Search for the cell housing the specified text and yield its (x, y) center coordinate. 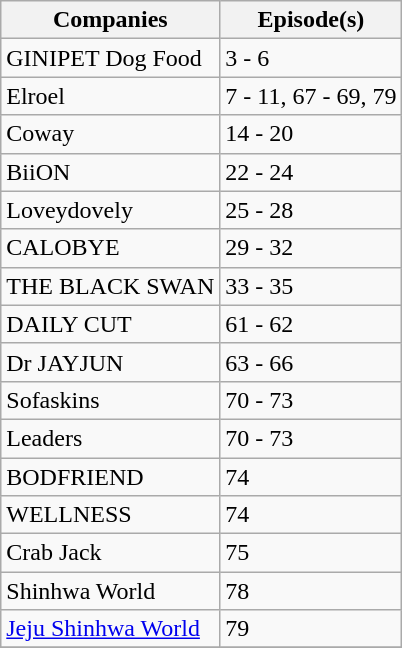
BODFRIEND (110, 477)
14 - 20 (311, 134)
22 - 24 (311, 172)
25 - 28 (311, 210)
WELLNESS (110, 515)
Sofaskins (110, 400)
3 - 6 (311, 58)
CALOBYE (110, 248)
THE BLACK SWAN (110, 286)
75 (311, 553)
Dr JAYJUN (110, 362)
61 - 62 (311, 324)
DAILY CUT (110, 324)
Leaders (110, 438)
Crab Jack (110, 553)
78 (311, 591)
7 - 11, 67 - 69, 79 (311, 96)
Coway (110, 134)
Jeju Shinhwa World (110, 629)
GINIPET Dog Food (110, 58)
Episode(s) (311, 20)
BiiON (110, 172)
63 - 66 (311, 362)
Shinhwa World (110, 591)
Companies (110, 20)
33 - 35 (311, 286)
Elroel (110, 96)
79 (311, 629)
29 - 32 (311, 248)
Loveydovely (110, 210)
